Capture the cell that displays the provided text and extract its (X, Y) central coordinate. 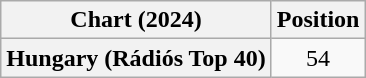
Chart (2024) (136, 20)
54 (318, 58)
Position (318, 20)
Hungary (Rádiós Top 40) (136, 58)
